For the text-containing cell, return its midpoint in [X, Y] coordinate format. 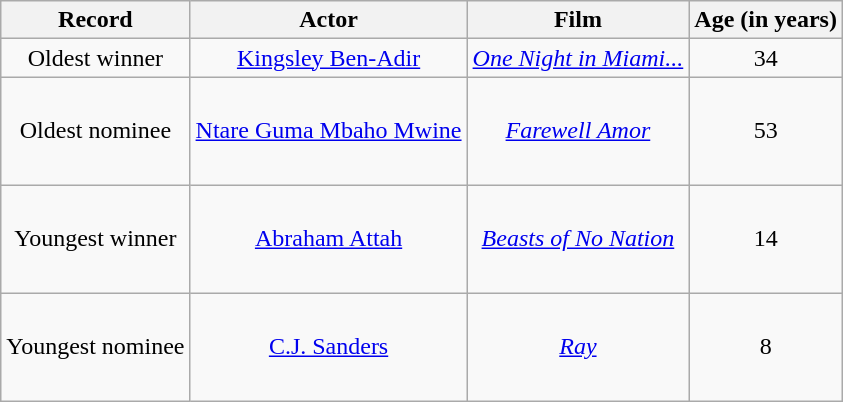
Oldest nominee [96, 131]
Kingsley Ben-Adir [328, 58]
34 [766, 58]
Farewell Amor [578, 131]
Beasts of No Nation [578, 239]
Record [96, 20]
Youngest winner [96, 239]
Abraham Attah [328, 239]
Actor [328, 20]
53 [766, 131]
Oldest winner [96, 58]
Youngest nominee [96, 347]
One Night in Miami... [578, 58]
Ray [578, 347]
Age (in years) [766, 20]
8 [766, 347]
Ntare Guma Mbaho Mwine [328, 131]
14 [766, 239]
C.J. Sanders [328, 347]
Film [578, 20]
